Output the (x, y) coordinate of the center of the cell containing the given text.  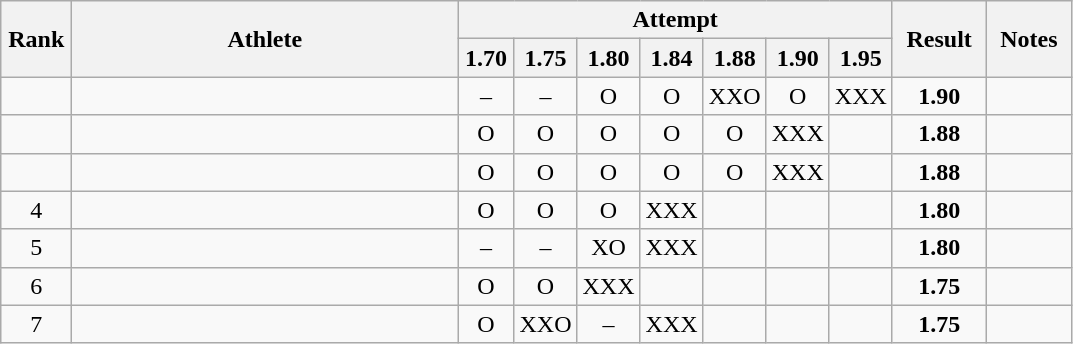
7 (36, 324)
6 (36, 286)
XO (608, 248)
1.84 (672, 58)
Athlete (265, 39)
Notes (1029, 39)
1.95 (860, 58)
Attempt (675, 20)
4 (36, 210)
Result (939, 39)
Rank (36, 39)
5 (36, 248)
1.70 (486, 58)
